Extract the (X, Y) coordinate from the center of the cell holding the provided text.  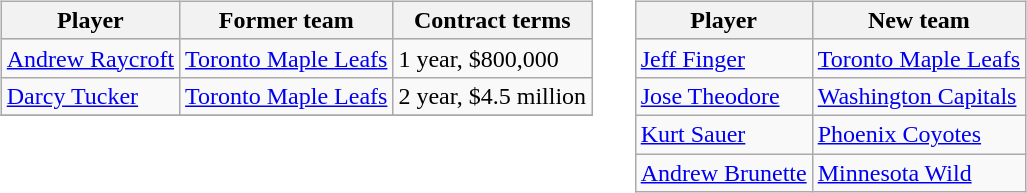
Minnesota Wild (918, 173)
Contract terms (492, 20)
2 year, $4.5 million (492, 96)
Andrew Raycroft (90, 58)
Kurt Sauer (724, 134)
Jeff Finger (724, 58)
Darcy Tucker (90, 96)
1 year, $800,000 (492, 58)
Andrew Brunette (724, 173)
Phoenix Coyotes (918, 134)
New team (918, 20)
Washington Capitals (918, 96)
Jose Theodore (724, 96)
Former team (286, 20)
